Capture the cell that displays the provided text and extract its (x, y) central coordinate. 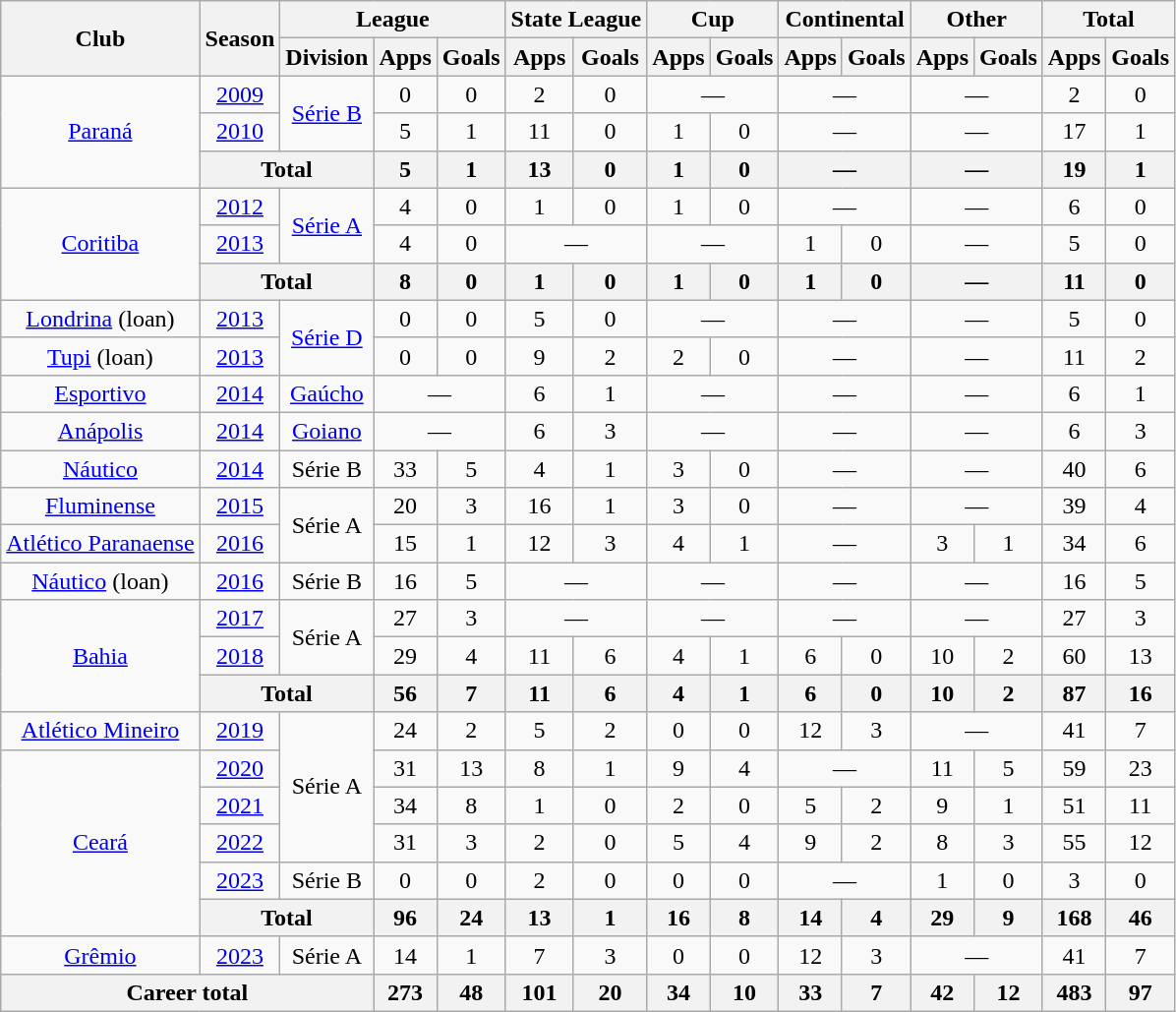
48 (471, 992)
15 (405, 544)
2010 (240, 132)
Coritiba (100, 244)
40 (1074, 469)
Paraná (100, 132)
60 (1074, 656)
55 (1074, 843)
483 (1074, 992)
2020 (240, 768)
17 (1074, 132)
2012 (240, 207)
2009 (240, 94)
Londrina (loan) (100, 319)
State League (576, 20)
Continental (845, 20)
42 (942, 992)
Career total (187, 992)
Náutico (100, 469)
168 (1074, 918)
Bahia (100, 656)
Esportivo (100, 393)
2018 (240, 656)
51 (1074, 805)
2021 (240, 805)
League (393, 20)
2019 (240, 731)
Fluminense (100, 506)
Ceará (100, 843)
Goiano (326, 431)
96 (405, 918)
Club (100, 38)
2022 (240, 843)
273 (405, 992)
Anápolis (100, 431)
Grêmio (100, 955)
23 (1141, 768)
Tupi (loan) (100, 356)
Série D (326, 337)
39 (1074, 506)
Other (976, 20)
19 (1074, 169)
2015 (240, 506)
59 (1074, 768)
Division (326, 57)
Cup (713, 20)
Atlético Mineiro (100, 731)
2017 (240, 619)
Gaúcho (326, 393)
Atlético Paranaense (100, 544)
46 (1141, 918)
97 (1141, 992)
56 (405, 693)
101 (539, 992)
87 (1074, 693)
Náutico (loan) (100, 581)
Season (240, 38)
